Capture the cell that displays the provided text and extract its [X, Y] central coordinate. 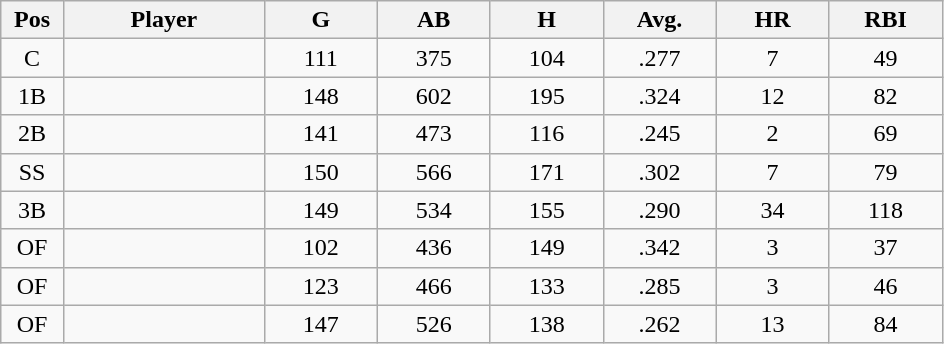
104 [546, 58]
116 [546, 134]
SS [32, 172]
G [320, 20]
.285 [660, 286]
138 [546, 324]
.324 [660, 96]
195 [546, 96]
AB [434, 20]
.262 [660, 324]
C [32, 58]
155 [546, 210]
79 [886, 172]
147 [320, 324]
RBI [886, 20]
2 [772, 134]
12 [772, 96]
436 [434, 248]
141 [320, 134]
84 [886, 324]
3B [32, 210]
118 [886, 210]
H [546, 20]
69 [886, 134]
46 [886, 286]
148 [320, 96]
133 [546, 286]
34 [772, 210]
473 [434, 134]
102 [320, 248]
466 [434, 286]
Avg. [660, 20]
123 [320, 286]
13 [772, 324]
37 [886, 248]
Player [164, 20]
375 [434, 58]
602 [434, 96]
526 [434, 324]
.302 [660, 172]
2B [32, 134]
.342 [660, 248]
171 [546, 172]
566 [434, 172]
HR [772, 20]
1B [32, 96]
111 [320, 58]
.290 [660, 210]
Pos [32, 20]
82 [886, 96]
534 [434, 210]
.245 [660, 134]
150 [320, 172]
.277 [660, 58]
49 [886, 58]
